Scan for the cell matching the given text and deliver its [x, y] coordinate at center. 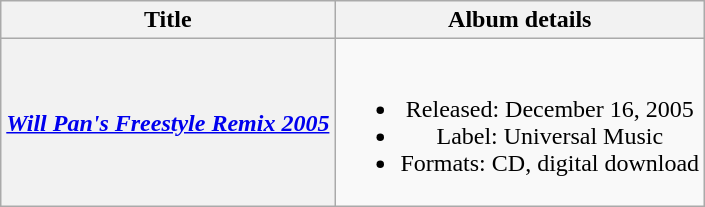
Title [168, 20]
Album details [520, 20]
Released: December 16, 2005Label: Universal MusicFormats: CD, digital download [520, 122]
Will Pan's Freestyle Remix 2005 [168, 122]
